Determine the [x, y] coordinate at the center of the cell enclosing the given text.  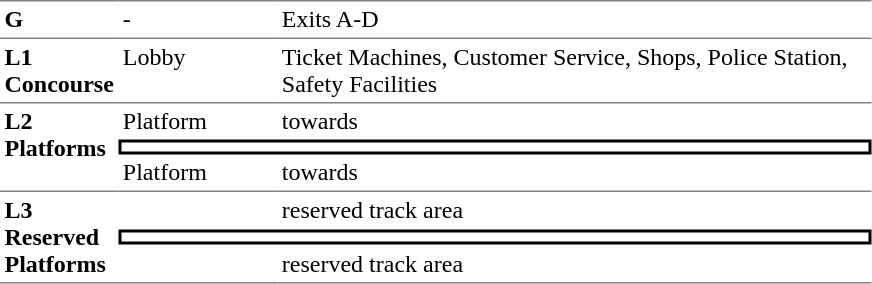
- [198, 19]
Lobby [198, 71]
L1Concourse [59, 71]
L2Platforms [59, 148]
L3Reserved Platforms [59, 238]
Exits A-D [574, 19]
G [59, 19]
Ticket Machines, Customer Service, Shops, Police Station, Safety Facilities [574, 71]
